Pinpoint the cell where the given text exists, returning its [X, Y] midpoint coordinate. 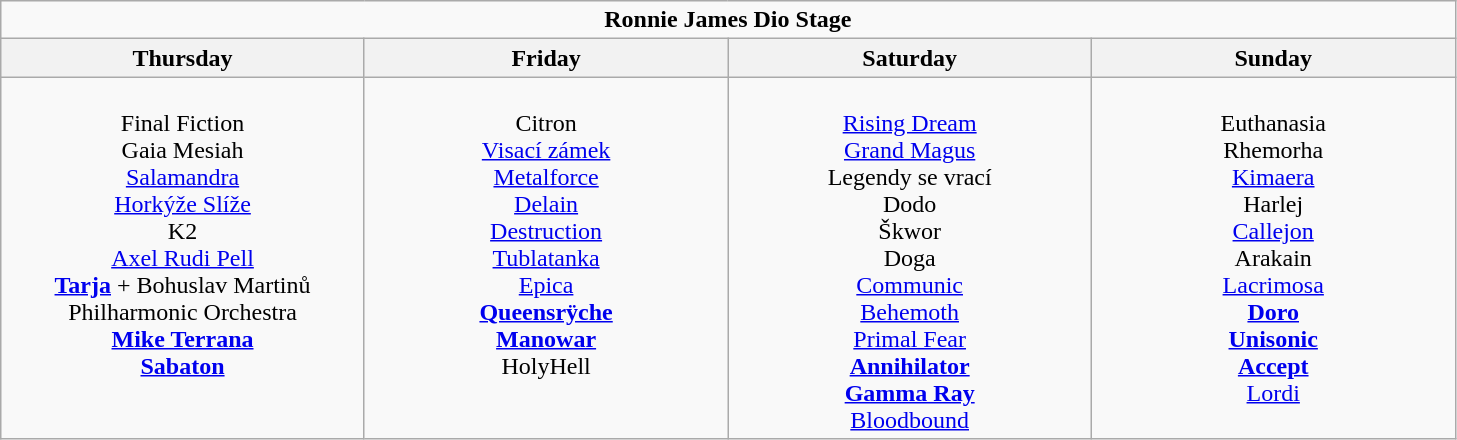
Euthanasia Rhemorha Kimaera Harlej Callejon Arakain Lacrimosa Doro Unisonic Accept Lordi [1273, 258]
Citron Visací zámek Metalforce Delain Destruction Tublatanka Epica Queensrÿche Manowar HolyHell [546, 258]
Friday [546, 58]
Saturday [910, 58]
Sunday [1273, 58]
Rising Dream Grand Magus Legendy se vrací Dodo Škwor Doga Communic Behemoth Primal Fear Annihilator Gamma Ray Bloodbound [910, 258]
Final Fiction Gaia Mesiah Salamandra Horkýže Slíže K2 Axel Rudi Pell Tarja + Bohuslav Martinů Philharmonic Orchestra Mike Terrana Sabaton [183, 258]
Thursday [183, 58]
Ronnie James Dio Stage [728, 20]
